Pinpoint the cell where the given text exists, returning its (x, y) midpoint coordinate. 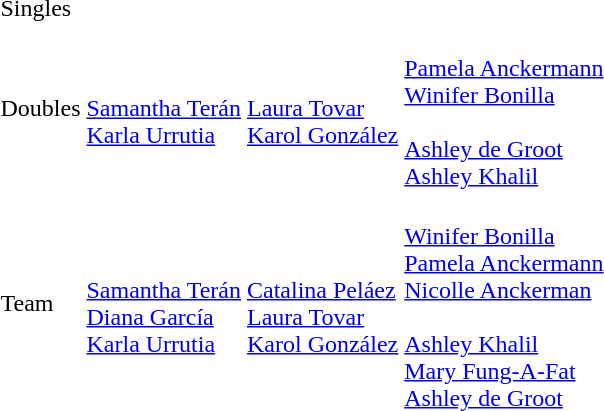
Samantha TeránKarla Urrutia (164, 108)
Laura TovarKarol González (322, 108)
